Determine the [x, y] coordinate at the center of the cell enclosing the given text.  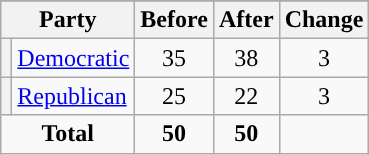
Total [68, 134]
Republican [74, 96]
Change [324, 20]
35 [174, 58]
After [246, 20]
22 [246, 96]
Party [68, 20]
Democratic [74, 58]
25 [174, 96]
Before [174, 20]
38 [246, 58]
